Scan for the cell matching the given text and deliver its [X, Y] coordinate at center. 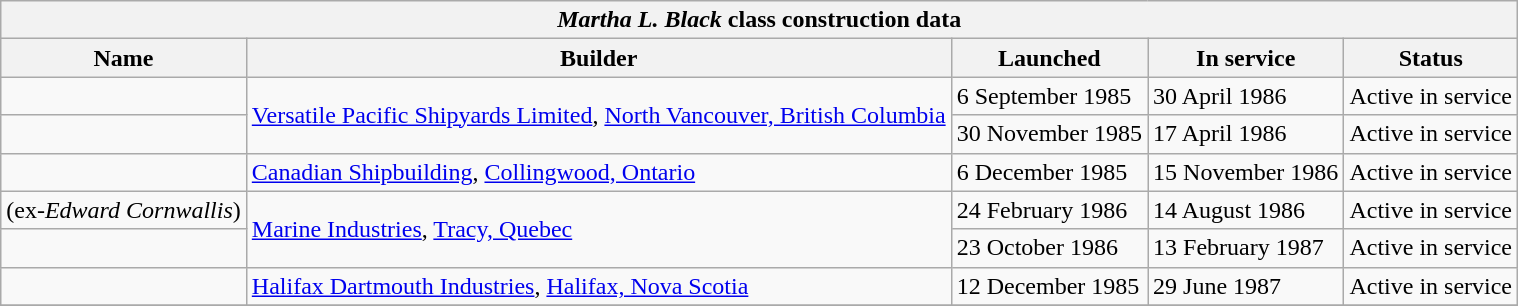
30 April 1986 [1246, 96]
Builder [598, 58]
Canadian Shipbuilding, Collingwood, Ontario [598, 172]
6 September 1985 [1049, 96]
23 October 1986 [1049, 248]
In service [1246, 58]
15 November 1986 [1246, 172]
24 February 1986 [1049, 210]
Name [124, 58]
Launched [1049, 58]
13 February 1987 [1246, 248]
6 December 1985 [1049, 172]
Status [1431, 58]
Martha L. Black class construction data [760, 20]
14 August 1986 [1246, 210]
17 April 1986 [1246, 134]
30 November 1985 [1049, 134]
29 June 1987 [1246, 286]
(ex-Edward Cornwallis) [124, 210]
Halifax Dartmouth Industries, Halifax, Nova Scotia [598, 286]
Versatile Pacific Shipyards Limited, North Vancouver, British Columbia [598, 115]
Marine Industries, Tracy, Quebec [598, 229]
12 December 1985 [1049, 286]
